Locate the cell with the specified text and output its (x, y) center coordinate. 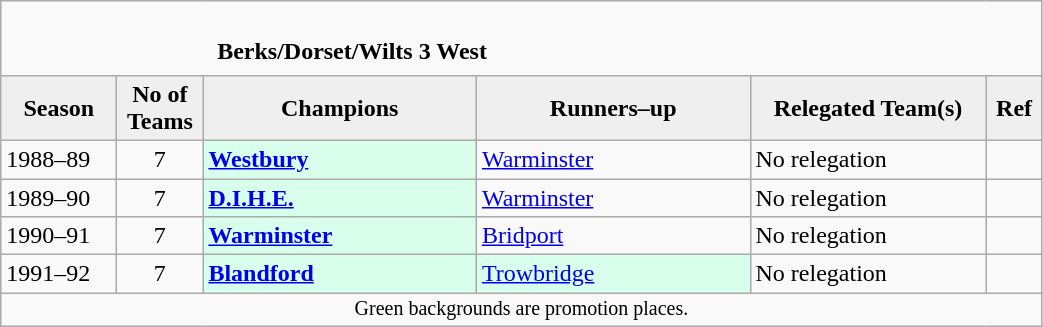
Ref (1014, 108)
D.I.H.E. (340, 197)
Blandford (340, 274)
1988–89 (59, 159)
1989–90 (59, 197)
Runners–up (613, 108)
Westbury (340, 159)
1991–92 (59, 274)
Relegated Team(s) (868, 108)
No of Teams (160, 108)
Champions (340, 108)
Trowbridge (613, 274)
1990–91 (59, 236)
Green backgrounds are promotion places. (522, 310)
Bridport (613, 236)
Season (59, 108)
